Pinpoint the cell where the given text exists, returning its (X, Y) midpoint coordinate. 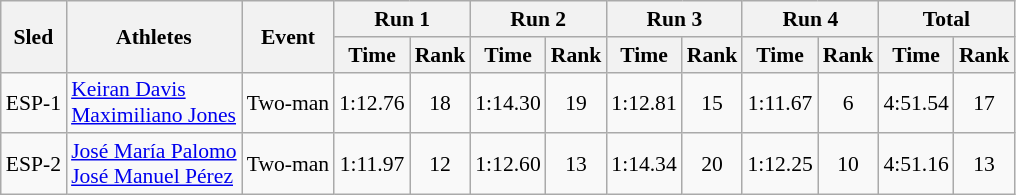
1:12.81 (644, 102)
17 (984, 102)
José María PalomoJosé Manuel Pérez (154, 164)
18 (440, 102)
4:51.16 (916, 164)
1:14.34 (644, 164)
10 (848, 164)
1:11.97 (372, 164)
Sled (34, 36)
1:12.76 (372, 102)
19 (576, 102)
4:51.54 (916, 102)
12 (440, 164)
1:12.25 (780, 164)
Total (946, 19)
ESP-2 (34, 164)
20 (712, 164)
Run 1 (402, 19)
1:11.67 (780, 102)
Run 2 (538, 19)
Event (288, 36)
15 (712, 102)
6 (848, 102)
Run 4 (810, 19)
1:12.60 (508, 164)
Keiran DavisMaximiliano Jones (154, 102)
Run 3 (674, 19)
ESP-1 (34, 102)
Athletes (154, 36)
1:14.30 (508, 102)
